Return the (X, Y) coordinate for the center point of the cell that contains the specified text.  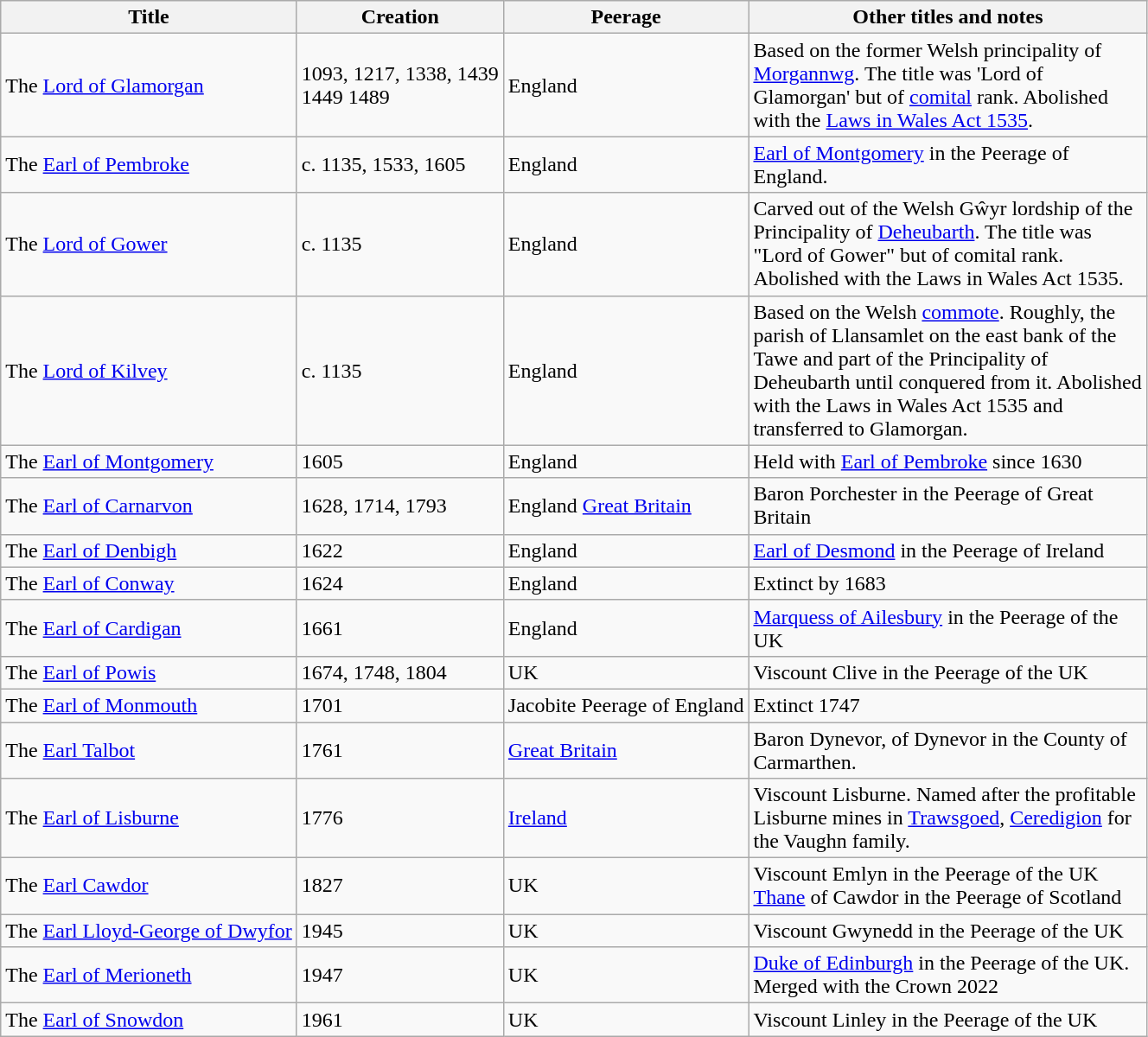
The Earl of Carnarvon (149, 506)
1947 (399, 975)
1761 (399, 750)
Ireland (626, 818)
The Earl of Powis (149, 672)
1961 (399, 1020)
Viscount Clive in the Peerage of the UK (947, 672)
1776 (399, 818)
Earl of Desmond in the Peerage of Ireland (947, 550)
The Earl of Cardigan (149, 627)
Extinct by 1683 (947, 583)
1661 (399, 627)
1093, 1217, 1338, 14391449 1489 (399, 85)
Viscount Emlyn in the Peerage of the UKThane of Cawdor in the Peerage of Scotland (947, 887)
Viscount Linley in the Peerage of the UK (947, 1020)
Held with Earl of Pembroke since 1630 (947, 461)
The Lord of Gower (149, 244)
Great Britain (626, 750)
The Earl Cawdor (149, 887)
Viscount Gwynedd in the Peerage of the UK (947, 931)
The Earl of Snowdon (149, 1020)
1628, 1714, 1793 (399, 506)
Duke of Edinburgh in the Peerage of the UK. Merged with the Crown 2022 (947, 975)
Baron Porchester in the Peerage of Great Britain (947, 506)
England Great Britain (626, 506)
The Earl of Conway (149, 583)
The Earl Talbot (149, 750)
Other titles and notes (947, 17)
1701 (399, 705)
Baron Dynevor, of Dynevor in the County of Carmarthen. (947, 750)
1945 (399, 931)
1605 (399, 461)
1674, 1748, 1804 (399, 672)
Marquess of Ailesbury in the Peerage of the UK (947, 627)
The Earl of Merioneth (149, 975)
The Earl of Montgomery (149, 461)
The Earl of Pembroke (149, 164)
The Earl Lloyd-George of Dwyfor (149, 931)
c. 1135, 1533, 1605 (399, 164)
Peerage (626, 17)
1624 (399, 583)
1622 (399, 550)
1827 (399, 887)
The Earl of Monmouth (149, 705)
The Earl of Lisburne (149, 818)
Creation (399, 17)
The Lord of Glamorgan (149, 85)
The Lord of Kilvey (149, 370)
Extinct 1747 (947, 705)
The Earl of Denbigh (149, 550)
Jacobite Peerage of England (626, 705)
Earl of Montgomery in the Peerage of England. (947, 164)
Title (149, 17)
Viscount Lisburne. Named after the profitable Lisburne mines in Trawsgoed, Ceredigion for the Vaughn family. (947, 818)
